Return [X, Y] of the center of cell containing provided text 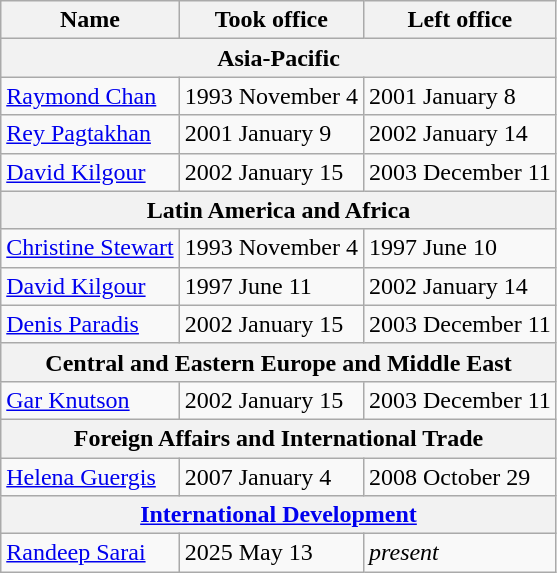
Randeep Sarai [90, 553]
2001 January 8 [460, 96]
Helena Guergis [90, 477]
2025 May 13 [271, 553]
Christine Stewart [90, 248]
Gar Knutson [90, 400]
International Development [279, 515]
Asia-Pacific [279, 58]
Left office [460, 20]
2001 January 9 [271, 134]
Denis Paradis [90, 324]
Raymond Chan [90, 96]
Rey Pagtakhan [90, 134]
1997 June 11 [271, 286]
1997 June 10 [460, 248]
Took office [271, 20]
present [460, 553]
2007 January 4 [271, 477]
2008 October 29 [460, 477]
Name [90, 20]
Foreign Affairs and International Trade [279, 438]
Central and Eastern Europe and Middle East [279, 362]
Latin America and Africa [279, 210]
